Search for the cell housing the specified text and yield its (X, Y) center coordinate. 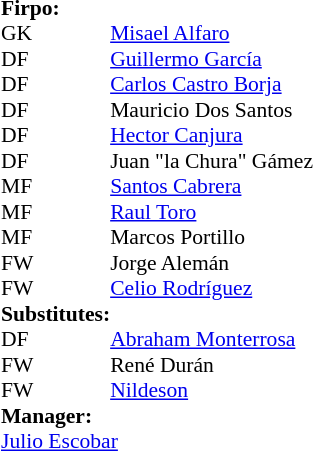
GK (28, 33)
Guillermo García (212, 59)
René Durán (212, 365)
Raul Toro (212, 212)
Celio Rodríguez (212, 289)
Misael Alfaro (212, 33)
Jorge Alemán (212, 263)
Hector Canjura (212, 135)
Carlos Castro Borja (212, 85)
Mauricio Dos Santos (212, 110)
Juan "la Chura" Gámez (212, 161)
Santos Cabrera (212, 187)
Abraham Monterrosa (212, 339)
Nildeson (212, 391)
Marcos Portillo (212, 237)
Substitutes: (56, 314)
Manager: (157, 416)
